Extract the (X, Y) coordinate from the center of the cell holding the provided text.  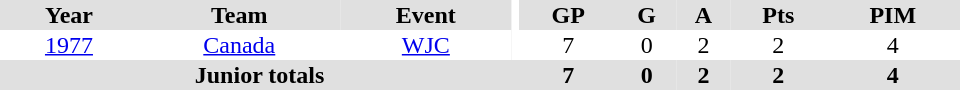
GP (568, 15)
WJC (426, 45)
G (646, 15)
Canada (240, 45)
PIM (893, 15)
Year (69, 15)
Team (240, 15)
A (704, 15)
Junior totals (260, 75)
Pts (778, 15)
1977 (69, 45)
Event (426, 15)
